Find where the given text appears and provide that cell's center as (X, Y) coordinate. 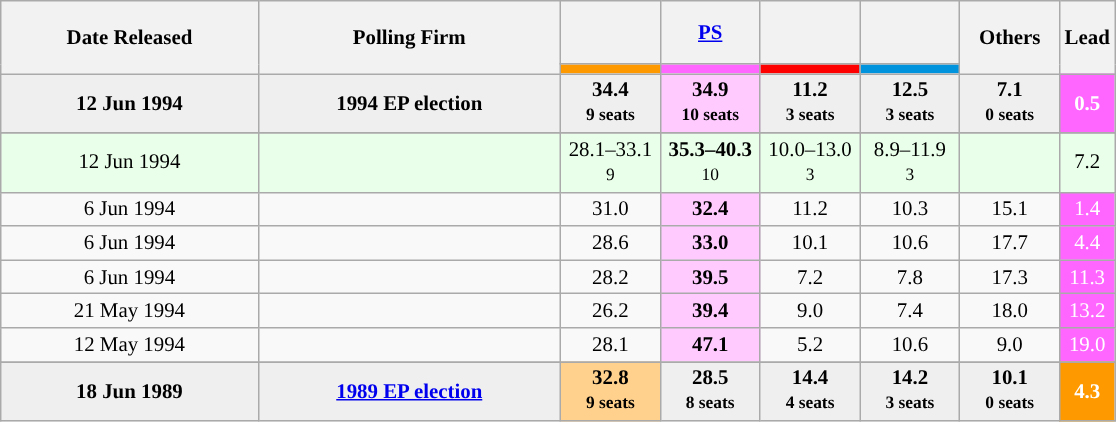
39.5 (710, 277)
35.3–40.310 (710, 162)
11.2 (810, 209)
0.5 (1088, 104)
Others (1010, 38)
17.7 (1010, 243)
14.23 seats (910, 390)
12 May 1994 (130, 345)
18 Jun 1989 (130, 390)
Date Released (130, 38)
Polling Firm (409, 38)
28.1–33.19 (610, 162)
21 May 1994 (130, 311)
4.3 (1088, 390)
8.9–11.93 (910, 162)
18.0 (1010, 311)
28.58 seats (710, 390)
26.2 (610, 311)
4.4 (1088, 243)
11.3 (1088, 277)
32.4 (710, 209)
12.53 seats (910, 104)
7.4 (910, 311)
31.0 (610, 209)
33.0 (710, 243)
28.2 (610, 277)
34.910 seats (710, 104)
10.0–13.03 (810, 162)
10.3 (910, 209)
10.1 (810, 243)
34.49 seats (610, 104)
28.6 (610, 243)
47.1 (710, 345)
1989 EP election (409, 390)
28.1 (610, 345)
1994 EP election (409, 104)
5.2 (810, 345)
32.89 seats (610, 390)
15.1 (1010, 209)
39.4 (710, 311)
17.3 (1010, 277)
Lead (1088, 38)
10.10 seats (1010, 390)
19.0 (1088, 345)
13.2 (1088, 311)
7.10 seats (1010, 104)
7.8 (910, 277)
11.23 seats (810, 104)
14.44 seats (810, 390)
PS (710, 32)
1.4 (1088, 209)
